Determine the (X, Y) coordinate at the center of the cell enclosing the given text.  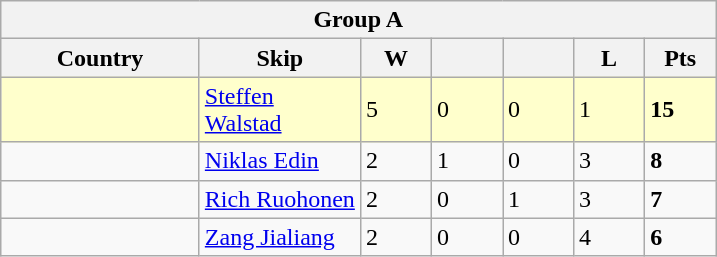
Pts (680, 58)
Zang Jialiang (280, 237)
4 (610, 237)
7 (680, 199)
Skip (280, 58)
L (610, 58)
Rich Ruohonen (280, 199)
6 (680, 237)
15 (680, 110)
Steffen Walstad (280, 110)
5 (396, 110)
Country (100, 58)
W (396, 58)
Niklas Edin (280, 161)
Group A (358, 20)
8 (680, 161)
